Extract the [x, y] coordinate from the center of the cell holding the provided text.  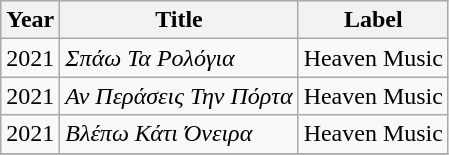
Σπάω Τα Ρολόγια [179, 58]
Βλέπω Κάτι Όνειρα [179, 134]
Label [373, 20]
Αν Περάσεις Την Πόρτα [179, 96]
Title [179, 20]
Year [30, 20]
